Extract the [X, Y] coordinate from the center of the cell holding the provided text.  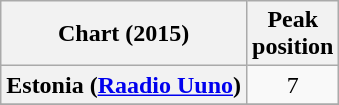
Chart (2015) [124, 34]
Peakposition [293, 34]
Estonia (Raadio Uuno) [124, 85]
7 [293, 85]
